Search for the cell housing the specified text and yield its [x, y] center coordinate. 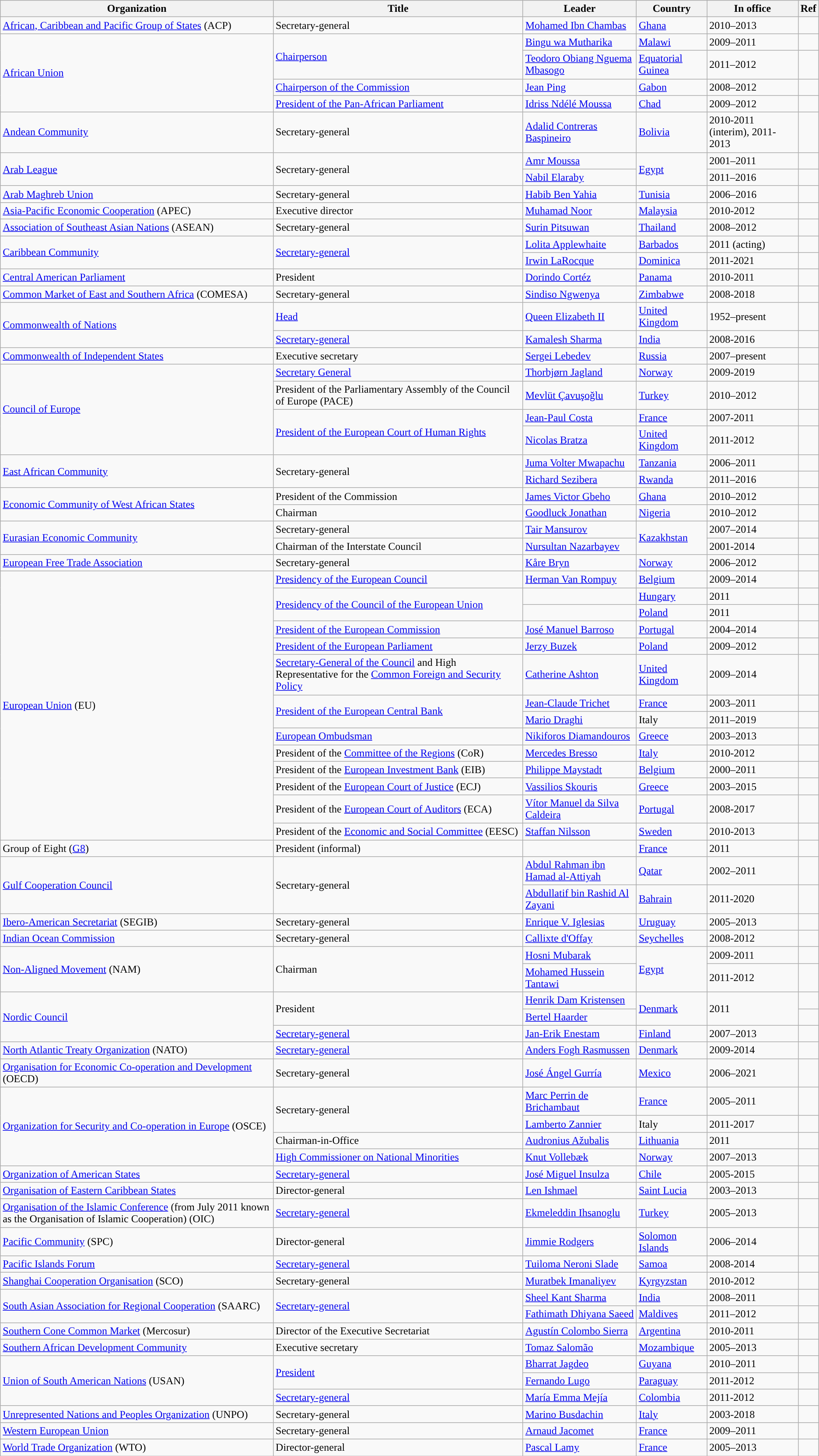
Ref [808, 9]
President of the Economic and Social Committee (EESC) [398, 831]
President of the Parliamentary Assembly of the Council of Europe (PACE) [398, 395]
Southern Cone Common Market (Mercosur) [137, 1331]
Organisation of Eastern Caribbean States [137, 1191]
High Commissioner on National Minorities [398, 1157]
European Union (EU) [137, 706]
Commonwealth of Independent States [137, 356]
Indian Ocean Commission [137, 939]
President of the European Parliament [398, 646]
Central American Parliament [137, 278]
Amr Moussa [579, 161]
2006–2016 [752, 194]
Goodluck Jonathan [579, 513]
Kåre Bryn [579, 563]
Panama [671, 278]
Kazakhstan [671, 538]
José Miguel Insulza [579, 1174]
Non-Aligned Movement (NAM) [137, 969]
2010-2011 (interim), 2011-2013 [752, 132]
Leader [579, 9]
Chad [671, 104]
African Union [137, 73]
President of the European Central Bank [398, 711]
Paraguay [671, 1381]
Bharrat Jagdeo [579, 1364]
Tomaz Salomão [579, 1347]
Union of South American Nations (USAN) [137, 1381]
Mozambique [671, 1347]
Bertel Haarder [579, 1017]
Head [398, 317]
2007–present [752, 356]
Nigeria [671, 513]
Zimbabwe [671, 294]
Jerzy Buzek [579, 646]
James Victor Gbeho [579, 496]
Jan-Erik Enestam [579, 1034]
Argentina [671, 1331]
Tunisia [671, 194]
Arnaud Jacomet [579, 1431]
Ekmeleddin Ihsanoglu [579, 1213]
Malawi [671, 42]
Jean Ping [579, 87]
Kamalesh Sharma [579, 339]
Irwin LaRocque [579, 261]
President (informal) [398, 848]
Common Market of East and Southern Africa (COMESA) [137, 294]
Surin Pitsuwan [579, 227]
Bolivia [671, 132]
Gabon [671, 87]
Rwanda [671, 479]
2008-2018 [752, 294]
Adalid Contreras Baspineiro [579, 132]
Hungary [671, 596]
Bingu wa Mutharika [579, 42]
2011-2017 [752, 1124]
Presidency of the European Council [398, 580]
President of the European Court of Justice (ECJ) [398, 786]
2007–2014 [752, 529]
Commonwealth of Nations [137, 325]
María Emma Mejía [579, 1397]
African, Caribbean and Pacific Group of States (ACP) [137, 25]
Association of Southeast Asian Nations (ASEAN) [137, 227]
2011 (acting) [752, 244]
Chile [671, 1174]
Uruguay [671, 922]
2000–2011 [752, 770]
José Ángel Gurría [579, 1073]
Chairperson [398, 56]
2008-2012 [752, 939]
2003–2015 [752, 786]
Organisation for Economic Co-operation and Development (OECD) [137, 1073]
President of the Committee of the Regions (CoR) [398, 753]
Abdul Rahman ibn Hamad al-Attiyah [579, 871]
Chairman of the Interstate Council [398, 546]
Chairperson of the Commission [398, 87]
Tanzania [671, 463]
2005–2011 [752, 1101]
Nordic Council [137, 1017]
Nikiforos Diamandouros [579, 736]
2003–2011 [752, 703]
Barbados [671, 244]
Sindiso Ngwenya [579, 294]
Western European Union [137, 1431]
Vítor Manuel da Silva Caldeira [579, 809]
Marino Busdachin [579, 1414]
José Manuel Barroso [579, 630]
2009-2014 [752, 1050]
Pacific Community (SPC) [137, 1241]
Solomon Islands [671, 1241]
Organization for Security and Co-operation in Europe (OSCE) [137, 1126]
Guyana [671, 1364]
Tuiloma Neroni Slade [579, 1264]
Queen Elizabeth II [579, 317]
Anders Fogh Rasmussen [579, 1050]
Enrique V. Iglesias [579, 922]
Muratbek Imanaliyev [579, 1281]
1952–present [752, 317]
2004–2014 [752, 630]
In office [752, 9]
Fernando Lugo [579, 1381]
South Asian Association for Regional Cooperation (SAARC) [137, 1306]
Unrepresented Nations and Peoples Organization (UNPO) [137, 1414]
Malaysia [671, 211]
Organization of American States [137, 1174]
Staffan Nilsson [579, 831]
2011-2020 [752, 899]
Tair Mansurov [579, 529]
2006–2014 [752, 1241]
Group of Eight (G8) [137, 848]
President of the European Commission [398, 630]
Director of the Executive Secretariat [398, 1331]
Thailand [671, 227]
Organisation of the Islamic Conference (from July 2011 known as the Organisation of Islamic Cooperation) (OIC) [137, 1213]
East African Community [137, 471]
President of the Commission [398, 496]
Audronius Ažubalis [579, 1140]
Dorindo Cortéz [579, 278]
Gulf Cooperation Council [137, 885]
2009-2011 [752, 955]
Abdullatif bin Rashid Al Zayani [579, 899]
Saint Lucia [671, 1191]
Lamberto Zannier [579, 1124]
2006–2012 [752, 563]
European Free Trade Association [137, 563]
Vassilios Skouris [579, 786]
Mevlüt Çavuşoğlu [579, 395]
2008-2017 [752, 809]
Agustín Colombo Sierra [579, 1331]
Ibero-American Secretariat (SEGIB) [137, 922]
Mohamed Ibn Chambas [579, 25]
2010–2013 [752, 25]
Southern African Development Community [137, 1347]
2011-2021 [752, 261]
Russia [671, 356]
Hosni Mubarak [579, 955]
2011–2019 [752, 720]
Council of Europe [137, 409]
Dominica [671, 261]
President of the European Court of Human Rights [398, 432]
2006–2021 [752, 1073]
European Ombudsman [398, 736]
Arab Maghreb Union [137, 194]
2003-2018 [752, 1414]
Sergei Lebedev [579, 356]
Economic Community of West African States [137, 504]
Shanghai Cooperation Organisation (SCO) [137, 1281]
Executive director [398, 211]
Kyrgyzstan [671, 1281]
Philippe Maystadt [579, 770]
Bahrain [671, 899]
Pacific Islands Forum [137, 1264]
Len Ishmael [579, 1191]
President of the European Court of Auditors (ECA) [398, 809]
Secretary General [398, 373]
President of the Pan-African Parliament [398, 104]
Finland [671, 1034]
Sweden [671, 831]
Teodoro Obiang Nguema Mbasogo [579, 65]
Pascal Lamy [579, 1447]
Caribbean Community [137, 252]
2008–2011 [752, 1298]
Mexico [671, 1073]
Qatar [671, 871]
2008-2014 [752, 1264]
Mercedes Bresso [579, 753]
2008-2016 [752, 339]
Habib Ben Yahia [579, 194]
2001–2011 [752, 161]
Nabil Elaraby [579, 177]
Juma Volter Mwapachu [579, 463]
2005-2015 [752, 1174]
Title [398, 9]
Henrik Dam Kristensen [579, 1000]
Chairman-in-Office [398, 1140]
North Atlantic Treaty Organization (NATO) [137, 1050]
World Trade Organization (WTO) [137, 1447]
Knut Vollebæk [579, 1157]
Arab League [137, 169]
Andean Community [137, 132]
Lithuania [671, 1140]
Marc Perrin de Brichambaut [579, 1101]
Country [671, 9]
Asia-Pacific Economic Cooperation (APEC) [137, 211]
Presidency of the Council of the European Union [398, 605]
2010-2013 [752, 831]
Fathimath Dhiyana Saeed [579, 1314]
Eurasian Economic Community [137, 538]
Samoa [671, 1264]
Nursultan Nazarbayev [579, 546]
2009-2019 [752, 373]
President of the European Investment Bank (EIB) [398, 770]
Sheel Kant Sharma [579, 1298]
2001-2014 [752, 546]
Jean-Claude Trichet [579, 703]
Idriss Ndélé Moussa [579, 104]
2002–2011 [752, 871]
Colombia [671, 1397]
Muhamad Noor [579, 211]
Seychelles [671, 939]
Callixte d'Offay [579, 939]
Catherine Ashton [579, 675]
Mario Draghi [579, 720]
Herman Van Rompuy [579, 580]
Thorbjørn Jagland [579, 373]
2010–2011 [752, 1364]
Mohamed Hussein Tantawi [579, 978]
Jimmie Rodgers [579, 1241]
Organization [137, 9]
Richard Sezibera [579, 479]
Jean-Paul Costa [579, 418]
Lolita Applewhaite [579, 244]
Maldives [671, 1314]
2007-2011 [752, 418]
2006–2011 [752, 463]
Nicolas Bratza [579, 440]
Equatorial Guinea [671, 65]
Secretary-General of the Council and High Representative for the Common Foreign and Security Policy [398, 675]
